Provide the (x, y) coordinate of the cell's center where the given text is located.  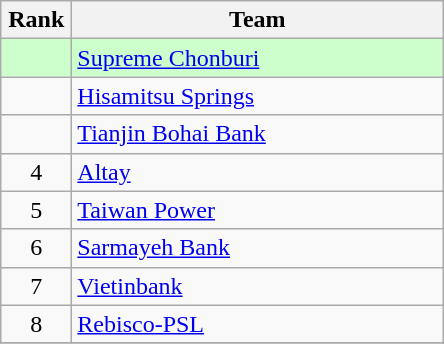
Rebisco-PSL (258, 324)
Altay (258, 172)
5 (36, 210)
6 (36, 248)
8 (36, 324)
Team (258, 20)
Sarmayeh Bank (258, 248)
4 (36, 172)
Rank (36, 20)
Supreme Chonburi (258, 58)
Hisamitsu Springs (258, 96)
Vietinbank (258, 286)
Taiwan Power (258, 210)
Tianjin Bohai Bank (258, 134)
7 (36, 286)
